Extract the (X, Y) coordinate from the center of the cell holding the provided text.  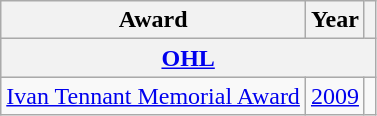
Award (154, 20)
Ivan Tennant Memorial Award (154, 96)
Year (334, 20)
OHL (188, 58)
2009 (334, 96)
